Search for the cell housing the specified text and yield its (X, Y) center coordinate. 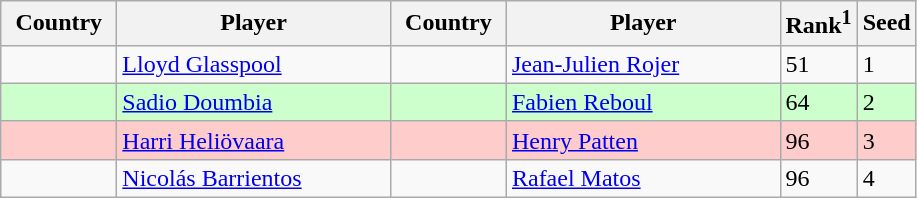
Sadio Doumbia (254, 102)
3 (886, 140)
4 (886, 178)
Nicolás Barrientos (254, 178)
1 (886, 64)
Fabien Reboul (643, 102)
51 (818, 64)
Rafael Matos (643, 178)
Lloyd Glasspool (254, 64)
Seed (886, 24)
Henry Patten (643, 140)
Harri Heliövaara (254, 140)
64 (818, 102)
Jean-Julien Rojer (643, 64)
Rank1 (818, 24)
2 (886, 102)
